Locate the cell with the specified text and output its [x, y] center coordinate. 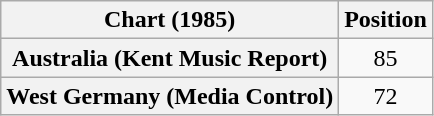
Australia (Kent Music Report) [170, 58]
85 [386, 58]
West Germany (Media Control) [170, 96]
Position [386, 20]
72 [386, 96]
Chart (1985) [170, 20]
